Extract the [x, y] coordinate from the center of the cell holding the provided text.  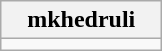
mkhedruli [82, 20]
